Pinpoint the cell where the given text exists, returning its [x, y] midpoint coordinate. 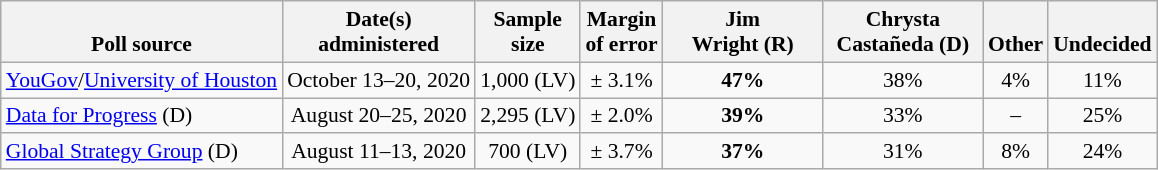
Undecided [1102, 32]
1,000 (LV) [528, 80]
Date(s)administered [378, 32]
37% [743, 152]
Marginof error [621, 32]
700 (LV) [528, 152]
± 2.0% [621, 116]
24% [1102, 152]
ChrystaCastañeda (D) [903, 32]
2,295 (LV) [528, 116]
YouGov/University of Houston [142, 80]
± 3.7% [621, 152]
– [1016, 116]
October 13–20, 2020 [378, 80]
JimWright (R) [743, 32]
Poll source [142, 32]
11% [1102, 80]
38% [903, 80]
39% [743, 116]
Global Strategy Group (D) [142, 152]
4% [1016, 80]
47% [743, 80]
31% [903, 152]
August 11–13, 2020 [378, 152]
Data for Progress (D) [142, 116]
8% [1016, 152]
August 20–25, 2020 [378, 116]
Samplesize [528, 32]
± 3.1% [621, 80]
33% [903, 116]
Other [1016, 32]
25% [1102, 116]
